Extract the (X, Y) coordinate from the center of the cell holding the provided text.  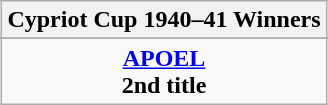
APOEL2nd title (164, 72)
Cypriot Cup 1940–41 Winners (164, 20)
